Extract the [X, Y] coordinate from the center of the cell holding the provided text.  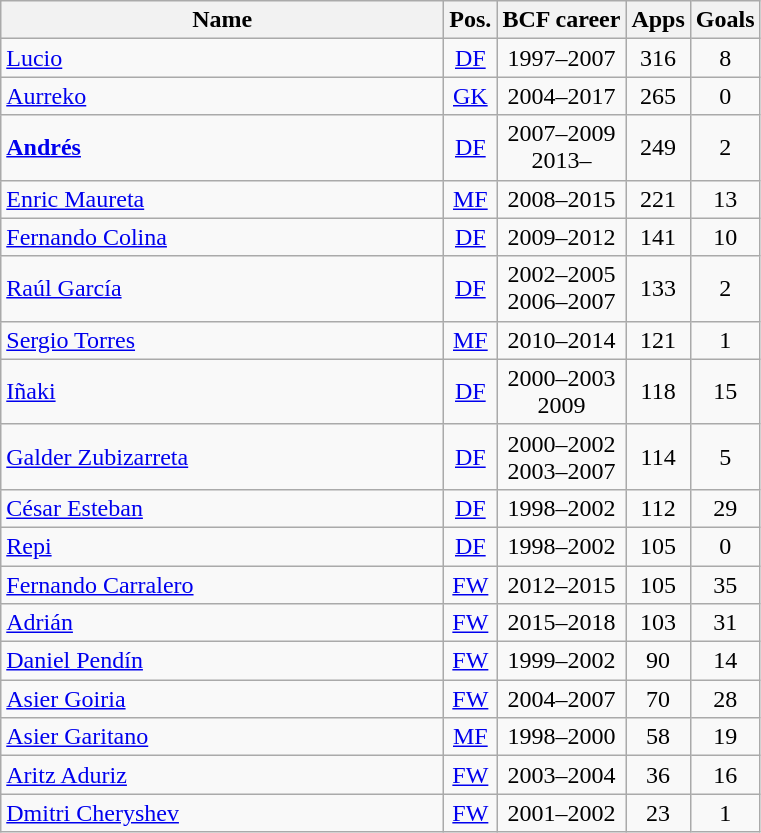
Adrián [222, 623]
112 [658, 508]
2004–2007 [562, 699]
2000–20032009 [562, 392]
Dmitri Cheryshev [222, 813]
Galder Zubizarreta [222, 456]
Raúl García [222, 288]
1997–2007 [562, 58]
Repi [222, 546]
70 [658, 699]
5 [725, 456]
1998–2000 [562, 737]
Iñaki [222, 392]
35 [725, 585]
2000–20022003–2007 [562, 456]
2010–2014 [562, 340]
121 [658, 340]
2001–2002 [562, 813]
90 [658, 661]
31 [725, 623]
16 [725, 775]
1999–2002 [562, 661]
103 [658, 623]
Daniel Pendín [222, 661]
Enric Maureta [222, 199]
Name [222, 20]
10 [725, 237]
César Esteban [222, 508]
2009–2012 [562, 237]
Goals [725, 20]
14 [725, 661]
2012–2015 [562, 585]
19 [725, 737]
141 [658, 237]
2008–2015 [562, 199]
29 [725, 508]
13 [725, 199]
28 [725, 699]
Apps [658, 20]
Aurreko [222, 96]
2007–20092013– [562, 148]
58 [658, 737]
265 [658, 96]
Andrés [222, 148]
36 [658, 775]
Asier Goiria [222, 699]
8 [725, 58]
Pos. [470, 20]
114 [658, 456]
Asier Garitano [222, 737]
Lucio [222, 58]
15 [725, 392]
316 [658, 58]
118 [658, 392]
133 [658, 288]
2015–2018 [562, 623]
221 [658, 199]
23 [658, 813]
Aritz Aduriz [222, 775]
Fernando Carralero [222, 585]
BCF career [562, 20]
249 [658, 148]
2003–2004 [562, 775]
Sergio Torres [222, 340]
GK [470, 96]
Fernando Colina [222, 237]
2002–20052006–2007 [562, 288]
2004–2017 [562, 96]
